Locate the cell with the specified text and output its (x, y) center coordinate. 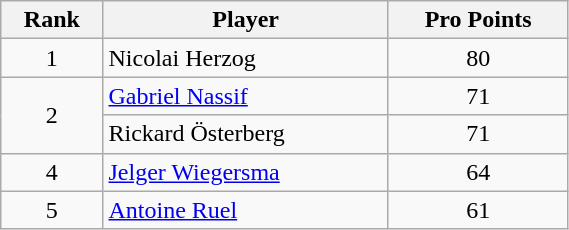
80 (478, 58)
Pro Points (478, 20)
Antoine Ruel (246, 210)
Player (246, 20)
Gabriel Nassif (246, 96)
Jelger Wiegersma (246, 172)
Nicolai Herzog (246, 58)
Rank (52, 20)
64 (478, 172)
61 (478, 210)
Rickard Österberg (246, 134)
5 (52, 210)
2 (52, 115)
4 (52, 172)
1 (52, 58)
